Detect which cell encompasses the target text, then output its (x, y) center coordinate. 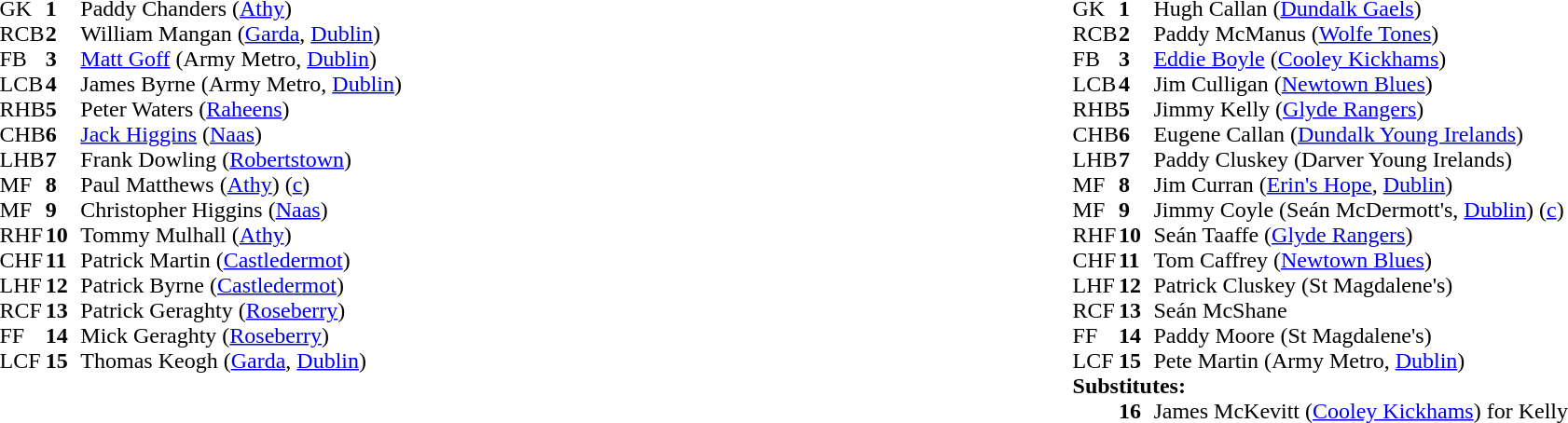
Patrick Cluskey (St Magdalene's) (1361, 285)
Paddy Cluskey (Darver Young Irelands) (1361, 160)
Eddie Boyle (Cooley Kickhams) (1361, 60)
Substitutes: (1320, 386)
Paul Matthews (Athy) (c) (241, 184)
Thomas Keogh (Garda, Dublin) (241, 362)
Pete Martin (Army Metro, Dublin) (1361, 362)
Tom Caffrey (Newtown Blues) (1361, 261)
Frank Dowling (Robertstown) (241, 160)
Matt Goff (Army Metro, Dublin) (241, 60)
Jimmy Kelly (Glyde Rangers) (1361, 110)
Seán McShane (1361, 311)
Tommy Mulhall (Athy) (241, 235)
Peter Waters (Raheens) (241, 110)
Jack Higgins (Naas) (241, 134)
William Mangan (Garda, Dublin) (241, 34)
Patrick Geraghty (Roseberry) (241, 311)
Christopher Higgins (Naas) (241, 211)
Jim Curran (Erin's Hope, Dublin) (1361, 184)
Mick Geraghty (Roseberry) (241, 335)
Patrick Byrne (Castledermot) (241, 285)
Eugene Callan (Dundalk Young Irelands) (1361, 134)
Paddy Moore (St Magdalene's) (1361, 335)
James Byrne (Army Metro, Dublin) (241, 84)
Jim Culligan (Newtown Blues) (1361, 84)
Seán Taaffe (Glyde Rangers) (1361, 235)
Jimmy Coyle (Seán McDermott's, Dublin) (c) (1361, 211)
Patrick Martin (Castledermot) (241, 261)
Paddy McManus (Wolfe Tones) (1361, 34)
